Identify which cell holds the provided text, then report its [X, Y] central coordinate. 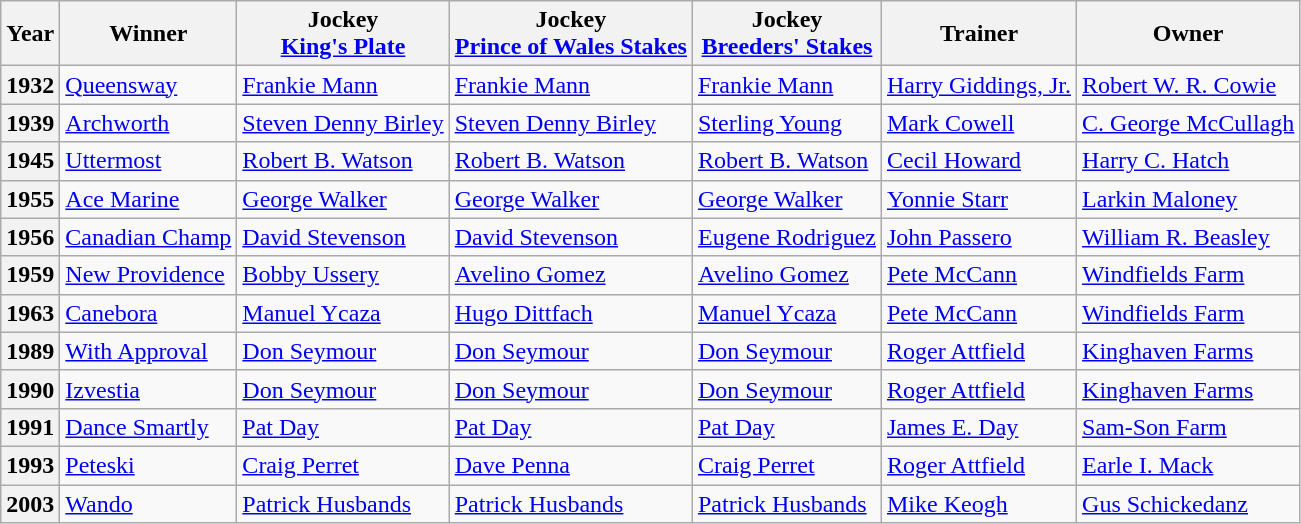
With Approval [148, 351]
Mark Cowell [978, 123]
Harry C. Hatch [1188, 161]
JockeyKing's Plate [343, 34]
Izvestia [148, 389]
Robert W. R. Cowie [1188, 85]
1932 [30, 85]
Eugene Rodriguez [786, 237]
John Passero [978, 237]
New Providence [148, 275]
Year [30, 34]
Ace Marine [148, 199]
Yonnie Starr [978, 199]
1963 [30, 313]
1990 [30, 389]
1955 [30, 199]
1993 [30, 465]
Sam-Son Farm [1188, 427]
Earle I. Mack [1188, 465]
1991 [30, 427]
Peteski [148, 465]
Bobby Ussery [343, 275]
Sterling Young [786, 123]
Larkin Maloney [1188, 199]
C. George McCullagh [1188, 123]
1956 [30, 237]
Uttermost [148, 161]
Mike Keogh [978, 503]
Winner [148, 34]
Archworth [148, 123]
Trainer [978, 34]
Dance Smartly [148, 427]
Wando [148, 503]
Owner [1188, 34]
Dave Penna [570, 465]
Harry Giddings, Jr. [978, 85]
Queensway [148, 85]
William R. Beasley [1188, 237]
1989 [30, 351]
Canebora [148, 313]
Hugo Dittfach [570, 313]
JockeyPrince of Wales Stakes [570, 34]
1939 [30, 123]
2003 [30, 503]
1959 [30, 275]
JockeyBreeders' Stakes [786, 34]
1945 [30, 161]
Canadian Champ [148, 237]
Cecil Howard [978, 161]
Gus Schickedanz [1188, 503]
James E. Day [978, 427]
